Provide the [X, Y] coordinate of the cell's center where the given text is located.  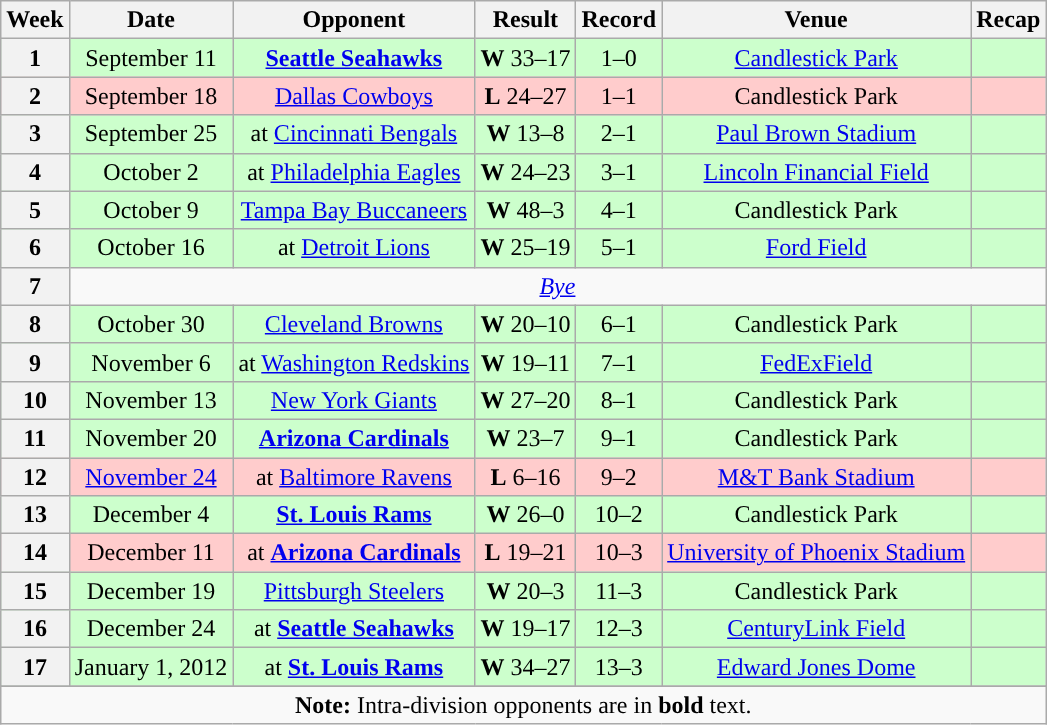
November 24 [151, 477]
Week [35, 20]
12–3 [619, 629]
CenturyLink Field [816, 629]
at Seattle Seahawks [354, 629]
November 13 [151, 400]
September 11 [151, 58]
W 26–0 [526, 515]
11 [35, 438]
1 [35, 58]
9 [35, 362]
December 24 [151, 629]
Cleveland Browns [354, 324]
16 [35, 629]
W 19–11 [526, 362]
6–1 [619, 324]
December 11 [151, 553]
University of Phoenix Stadium [816, 553]
12 [35, 477]
Opponent [354, 20]
October 2 [151, 172]
10–2 [619, 515]
October 16 [151, 248]
L 19–21 [526, 553]
Result [526, 20]
5–1 [619, 248]
Pittsburgh Steelers [354, 591]
New York Giants [354, 400]
November 20 [151, 438]
FedExField [816, 362]
January 1, 2012 [151, 667]
at Washington Redskins [354, 362]
5 [35, 210]
1–1 [619, 96]
W 23–7 [526, 438]
L 6–16 [526, 477]
December 19 [151, 591]
9–2 [619, 477]
7 [35, 286]
11–3 [619, 591]
Venue [816, 20]
W 19–17 [526, 629]
Seattle Seahawks [354, 58]
W 27–20 [526, 400]
Record [619, 20]
Dallas Cowboys [354, 96]
at St. Louis Rams [354, 667]
December 4 [151, 515]
6 [35, 248]
3–1 [619, 172]
2–1 [619, 134]
9–1 [619, 438]
at Philadelphia Eagles [354, 172]
November 6 [151, 362]
October 30 [151, 324]
Paul Brown Stadium [816, 134]
Tampa Bay Buccaneers [354, 210]
Lincoln Financial Field [816, 172]
7–1 [619, 362]
Bye [558, 286]
October 9 [151, 210]
10–3 [619, 553]
13 [35, 515]
September 18 [151, 96]
Ford Field [816, 248]
St. Louis Rams [354, 515]
M&T Bank Stadium [816, 477]
1–0 [619, 58]
at Detroit Lions [354, 248]
10 [35, 400]
September 25 [151, 134]
W 24–23 [526, 172]
W 20–3 [526, 591]
Note: Intra-division opponents are in bold text. [524, 705]
W 34–27 [526, 667]
Arizona Cardinals [354, 438]
2 [35, 96]
Recap [1008, 20]
at Arizona Cardinals [354, 553]
4–1 [619, 210]
8–1 [619, 400]
W 20–10 [526, 324]
W 48–3 [526, 210]
8 [35, 324]
Edward Jones Dome [816, 667]
Date [151, 20]
L 24–27 [526, 96]
at Cincinnati Bengals [354, 134]
3 [35, 134]
4 [35, 172]
W 25–19 [526, 248]
14 [35, 553]
17 [35, 667]
at Baltimore Ravens [354, 477]
W 33–17 [526, 58]
15 [35, 591]
W 13–8 [526, 134]
13–3 [619, 667]
